Provide the [X, Y] coordinate of the cell's center where the given text is located.  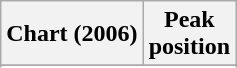
Chart (2006) [72, 34]
Peakposition [189, 34]
